Capture the cell that displays the provided text and extract its (x, y) central coordinate. 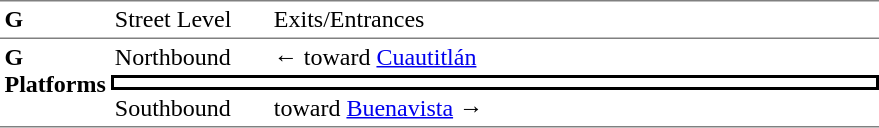
GPlatforms (55, 83)
toward Buenavista → (574, 109)
Exits/Entrances (574, 19)
G (55, 19)
Street Level (190, 19)
Northbound (190, 57)
← toward Cuautitlán (574, 57)
Southbound (190, 109)
